Return (X, Y) of the center of cell containing provided text 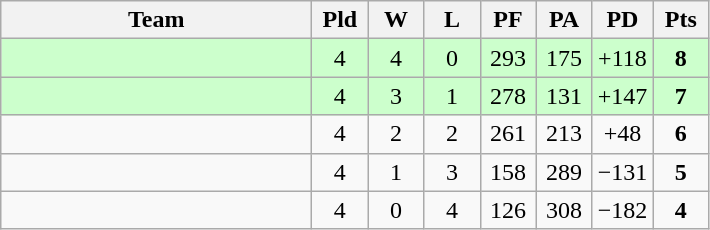
293 (508, 58)
−131 (622, 172)
Team (156, 20)
+118 (622, 58)
158 (508, 172)
308 (564, 210)
+48 (622, 134)
PD (622, 20)
289 (564, 172)
+147 (622, 96)
126 (508, 210)
213 (564, 134)
L (452, 20)
W (396, 20)
5 (681, 172)
Pld (340, 20)
175 (564, 58)
8 (681, 58)
131 (564, 96)
PA (564, 20)
−182 (622, 210)
6 (681, 134)
7 (681, 96)
Pts (681, 20)
278 (508, 96)
261 (508, 134)
PF (508, 20)
